Extract the [x, y] coordinate from the center of the cell holding the provided text.  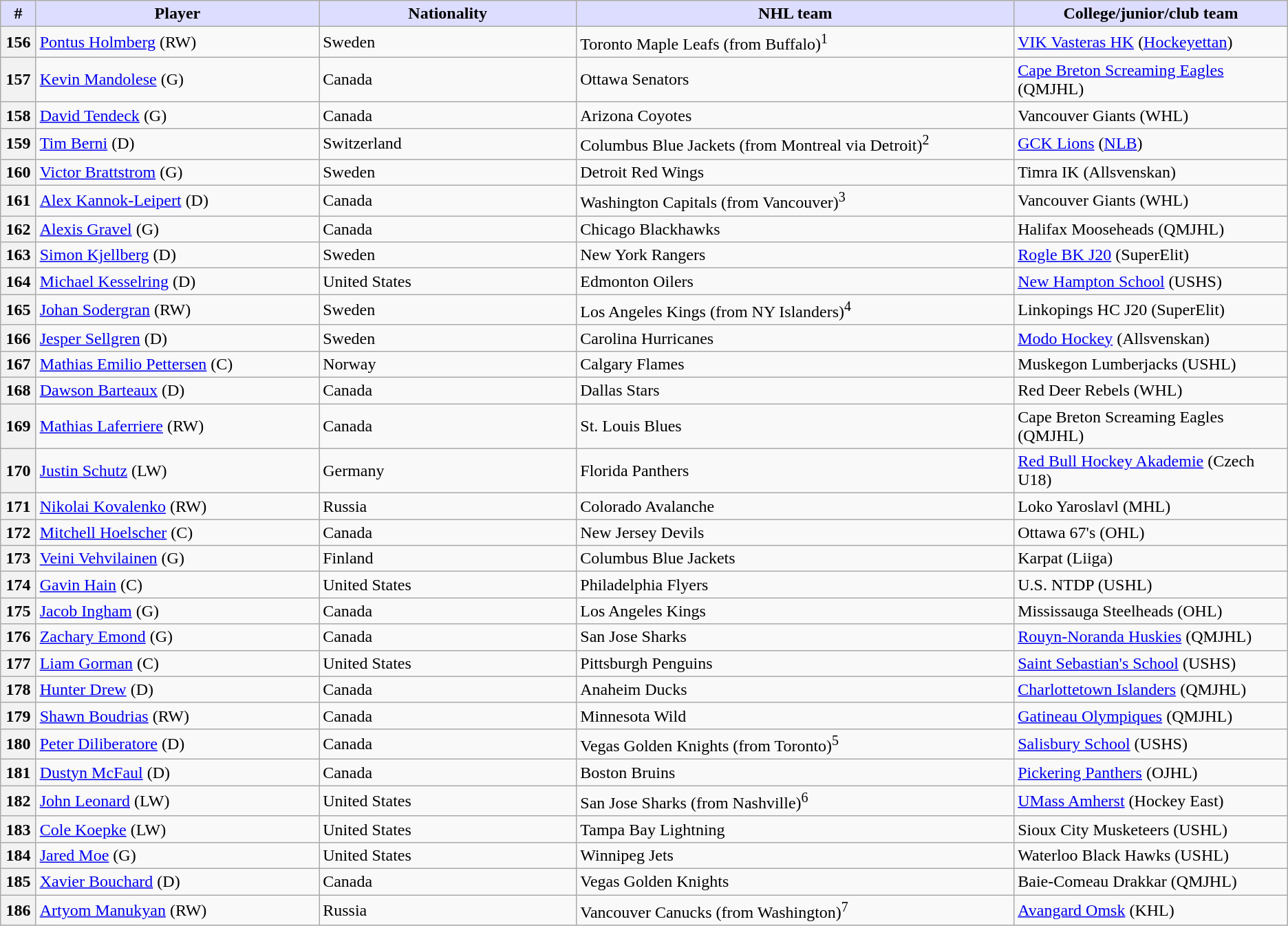
Zachary Emond (G) [178, 637]
Halifax Mooseheads (QMJHL) [1151, 229]
Johan Sodergran (RW) [178, 310]
Michael Kesselring (D) [178, 281]
Los Angeles Kings [795, 611]
Jacob Ingham (G) [178, 611]
New York Rangers [795, 255]
Peter Diliberatore (D) [178, 744]
163 [18, 255]
169 [18, 427]
Timra IK (Allsvenskan) [1151, 172]
160 [18, 172]
Hunter Drew (D) [178, 689]
Boston Bruins [795, 773]
New Jersey Devils [795, 532]
164 [18, 281]
186 [18, 911]
Carolina Hurricanes [795, 338]
Columbus Blue Jackets (from Montreal via Detroit)2 [795, 143]
Toronto Maple Leafs (from Buffalo)1 [795, 43]
Loko Yaroslavl (MHL) [1151, 506]
Artyom Manukyan (RW) [178, 911]
Florida Panthers [795, 471]
Nikolai Kovalenko (RW) [178, 506]
Tampa Bay Lightning [795, 829]
Arizona Coyotes [795, 115]
Xavier Bouchard (D) [178, 882]
166 [18, 338]
Dustyn McFaul (D) [178, 773]
Salisbury School (USHS) [1151, 744]
Waterloo Black Hawks (USHL) [1151, 856]
Simon Kjellberg (D) [178, 255]
Justin Schutz (LW) [178, 471]
Winnipeg Jets [795, 856]
Rogle BK J20 (SuperElit) [1151, 255]
156 [18, 43]
Mississauga Steelheads (OHL) [1151, 611]
Cole Koepke (LW) [178, 829]
173 [18, 559]
U.S. NTDP (USHL) [1151, 585]
Rouyn-Noranda Huskies (QMJHL) [1151, 637]
174 [18, 585]
176 [18, 637]
# [18, 14]
157 [18, 80]
Nationality [448, 14]
St. Louis Blues [795, 427]
175 [18, 611]
Charlottetown Islanders (QMJHL) [1151, 689]
Vegas Golden Knights [795, 882]
Mathias Laferriere (RW) [178, 427]
Switzerland [448, 143]
Vancouver Canucks (from Washington)7 [795, 911]
Columbus Blue Jackets [795, 559]
Edmonton Oilers [795, 281]
Mathias Emilio Pettersen (C) [178, 364]
Norway [448, 364]
180 [18, 744]
Liam Gorman (C) [178, 663]
Finland [448, 559]
165 [18, 310]
184 [18, 856]
Detroit Red Wings [795, 172]
Veini Vehvilainen (G) [178, 559]
Mitchell Hoelscher (C) [178, 532]
Gavin Hain (C) [178, 585]
182 [18, 801]
Pontus Holmberg (RW) [178, 43]
171 [18, 506]
Washington Capitals (from Vancouver)3 [795, 201]
Karpat (Liiga) [1151, 559]
Pittsburgh Penguins [795, 663]
Sioux City Musketeers (USHL) [1151, 829]
Philadelphia Flyers [795, 585]
170 [18, 471]
Saint Sebastian's School (USHS) [1151, 663]
Shawn Boudrias (RW) [178, 715]
161 [18, 201]
181 [18, 773]
Chicago Blackhawks [795, 229]
David Tendeck (G) [178, 115]
Pickering Panthers (OJHL) [1151, 773]
Gatineau Olympiques (QMJHL) [1151, 715]
San Jose Sharks (from Nashville)6 [795, 801]
Anaheim Ducks [795, 689]
NHL team [795, 14]
Red Bull Hockey Akademie (Czech U18) [1151, 471]
Los Angeles Kings (from NY Islanders)4 [795, 310]
VIK Vasteras HK (Hockeyettan) [1151, 43]
Jared Moe (G) [178, 856]
158 [18, 115]
Player [178, 14]
159 [18, 143]
Dallas Stars [795, 391]
162 [18, 229]
178 [18, 689]
College/junior/club team [1151, 14]
Linkopings HC J20 (SuperElit) [1151, 310]
Tim Berni (D) [178, 143]
167 [18, 364]
GCK Lions (NLB) [1151, 143]
Alex Kannok-Leipert (D) [178, 201]
185 [18, 882]
172 [18, 532]
UMass Amherst (Hockey East) [1151, 801]
Jesper Sellgren (D) [178, 338]
Ottawa Senators [795, 80]
Avangard Omsk (KHL) [1151, 911]
168 [18, 391]
San Jose Sharks [795, 637]
Alexis Gravel (G) [178, 229]
Muskegon Lumberjacks (USHL) [1151, 364]
Ottawa 67's (OHL) [1151, 532]
Vegas Golden Knights (from Toronto)5 [795, 744]
Germany [448, 471]
Minnesota Wild [795, 715]
Calgary Flames [795, 364]
183 [18, 829]
Kevin Mandolese (G) [178, 80]
Victor Brattstrom (G) [178, 172]
177 [18, 663]
Dawson Barteaux (D) [178, 391]
Modo Hockey (Allsvenskan) [1151, 338]
Red Deer Rebels (WHL) [1151, 391]
New Hampton School (USHS) [1151, 281]
179 [18, 715]
Baie-Comeau Drakkar (QMJHL) [1151, 882]
John Leonard (LW) [178, 801]
Colorado Avalanche [795, 506]
